Output the [x, y] coordinate of the center of the cell containing the given text.  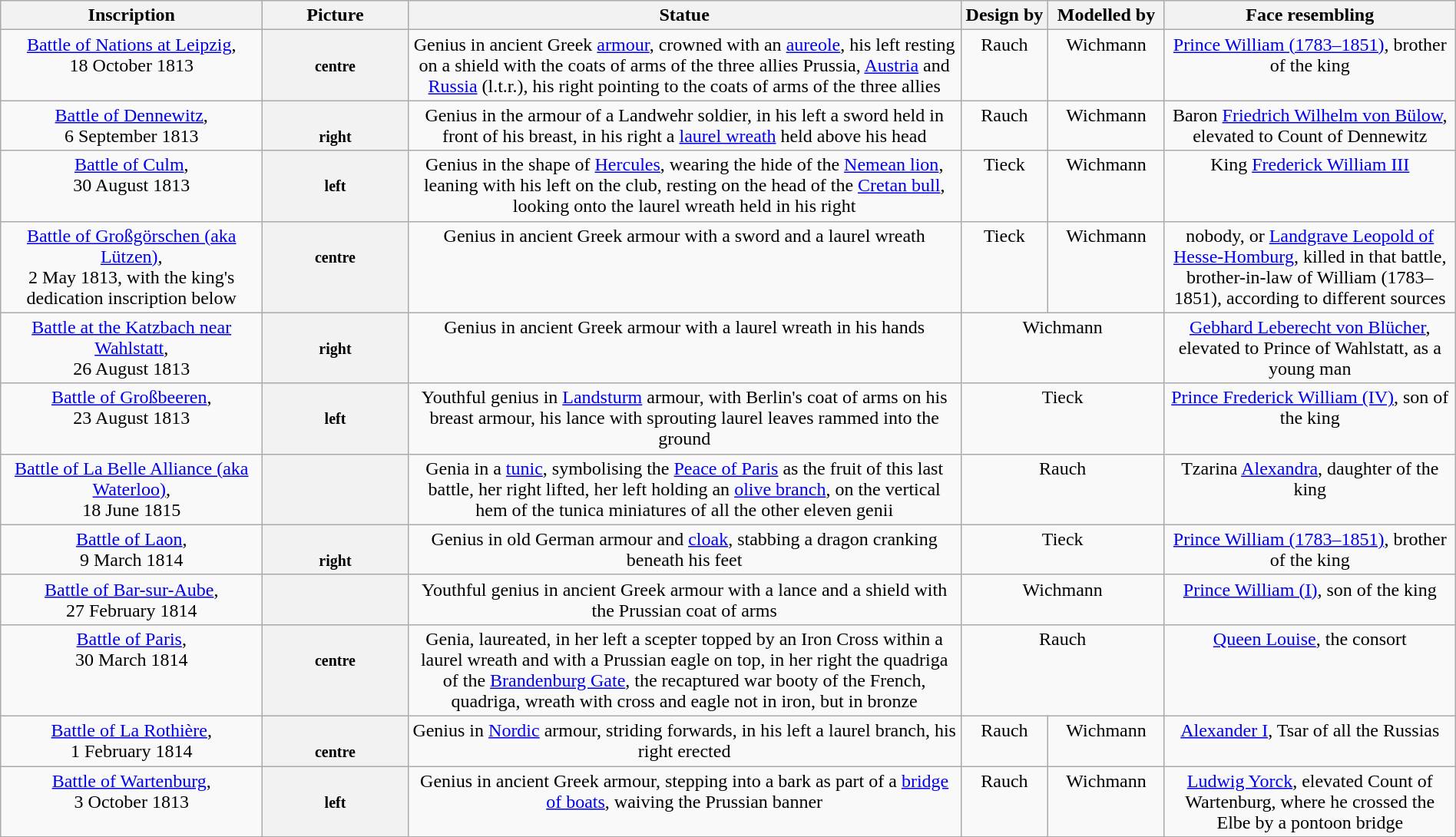
Battle of Dennewitz, 6 September 1813 [132, 126]
Battle of La Rothière, 1 February 1814 [132, 740]
Gebhard Leberecht von Blücher, elevated to Prince of Wahlstatt, as a young man [1310, 348]
Battle of Bar-sur-Aube, 27 February 1814 [132, 599]
Battle of Culm, 30 August 1813 [132, 186]
Genius in old German armour and cloak, stabbing a dragon cranking beneath his feet [684, 550]
Tzarina Alexandra, daughter of the king [1310, 489]
Genius in ancient Greek armour with a laurel wreath in his hands [684, 348]
Genius in the armour of a Landwehr soldier, in his left a sword held in front of his breast, in his right a laurel wreath held above his head [684, 126]
Baron Friedrich Wilhelm von Bülow, elevated to Count of Dennewitz [1310, 126]
Battle of Großbeeren, 23 August 1813 [132, 418]
nobody, or Landgrave Leopold of Hesse-Homburg, killed in that battle, brother-in-law of William (1783–1851), according to different sources [1310, 267]
Battle at the Katzbach near Wahlstatt, 26 August 1813 [132, 348]
Youthful genius in ancient Greek armour with a lance and a shield with the Prussian coat of arms [684, 599]
Modelled by [1107, 15]
Alexander I, Tsar of all the Russias [1310, 740]
Battle of Großgörschen (aka Lützen), 2 May 1813, with the king's dedication inscription below [132, 267]
Queen Louise, the consort [1310, 670]
Genius in ancient Greek armour, stepping into a bark as part of a bridge of boats, waiving the Prussian banner [684, 802]
Prince Frederick William (IV), son of the king [1310, 418]
Battle of La Belle Alliance (aka Waterloo), 18 June 1815 [132, 489]
Genius in ancient Greek armour with a sword and a laurel wreath [684, 267]
Battle of Nations at Leipzig, 18 October 1813 [132, 65]
Battle of Paris, 30 March 1814 [132, 670]
Genius in Nordic armour, striding forwards, in his left a laurel branch, his right erected [684, 740]
Ludwig Yorck, elevated Count of Wartenburg, where he crossed the Elbe by a pontoon bridge [1310, 802]
Picture [335, 15]
Battle of Wartenburg, 3 October 1813 [132, 802]
Face resembling [1310, 15]
Youthful genius in Landsturm armour, with Berlin's coat of arms on his breast armour, his lance with sprouting laurel leaves rammed into the ground [684, 418]
Statue [684, 15]
Battle of Laon, 9 March 1814 [132, 550]
Design by [1004, 15]
Inscription [132, 15]
King Frederick William III [1310, 186]
Prince William (I), son of the king [1310, 599]
